Return (x, y) of the center of cell containing provided text 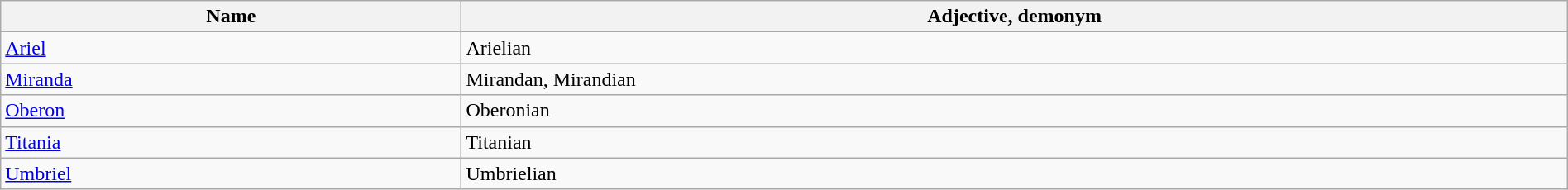
Miranda (232, 79)
Mirandan, Mirandian (1014, 79)
Umbriel (232, 173)
Adjective, demonym (1014, 17)
Name (232, 17)
Oberon (232, 111)
Umbrielian (1014, 173)
Titania (232, 142)
Titanian (1014, 142)
Arielian (1014, 48)
Ariel (232, 48)
Oberonian (1014, 111)
